Identify which cell holds the provided text, then report its [x, y] central coordinate. 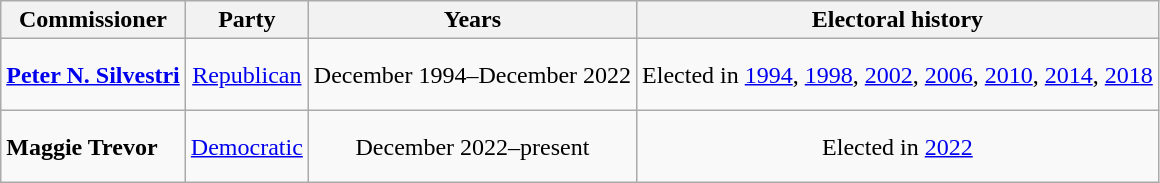
Republican [246, 75]
Commissioner [94, 20]
Elected in 2022 [898, 147]
December 2022–present [472, 147]
Peter N. Silvestri [94, 75]
Electoral history [898, 20]
December 1994–December 2022 [472, 75]
Democratic [246, 147]
Maggie Trevor [94, 147]
Elected in 1994, 1998, 2002, 2006, 2010, 2014, 2018 [898, 75]
Party [246, 20]
Years [472, 20]
